Identify which cell holds the provided text, then report its [X, Y] central coordinate. 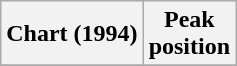
Chart (1994) [72, 34]
Peakposition [189, 34]
